Identify which cell holds the provided text, then report its [X, Y] central coordinate. 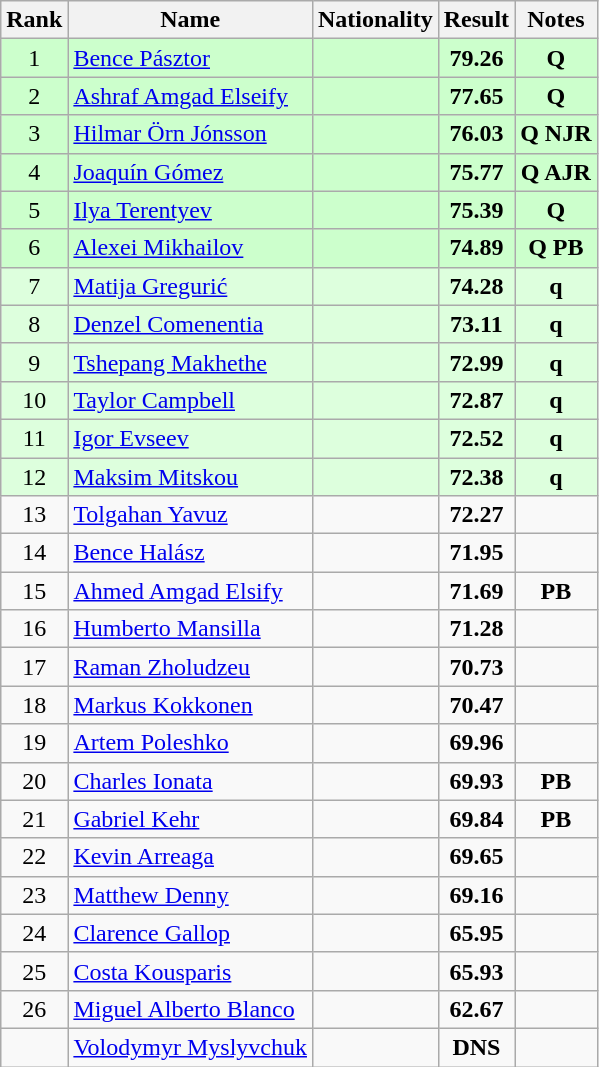
13 [34, 515]
72.87 [476, 400]
70.73 [476, 667]
Bence Pásztor [190, 58]
8 [34, 324]
Notes [556, 20]
Ilya Terentyev [190, 210]
Artem Poleshko [190, 743]
Raman Zholudzeu [190, 667]
77.65 [476, 96]
24 [34, 933]
69.84 [476, 819]
69.16 [476, 895]
Markus Kokkonen [190, 705]
22 [34, 857]
72.99 [476, 362]
70.47 [476, 705]
12 [34, 477]
Charles Ionata [190, 781]
73.11 [476, 324]
17 [34, 667]
Costa Kousparis [190, 971]
Igor Evseev [190, 438]
2 [34, 96]
75.39 [476, 210]
Taylor Campbell [190, 400]
Maksim Mitskou [190, 477]
11 [34, 438]
14 [34, 553]
74.89 [476, 248]
Kevin Arreaga [190, 857]
72.27 [476, 515]
Ashraf Amgad Elseify [190, 96]
Miguel Alberto Blanco [190, 1009]
Bence Halász [190, 553]
20 [34, 781]
Gabriel Kehr [190, 819]
4 [34, 172]
71.95 [476, 553]
Humberto Mansilla [190, 629]
79.26 [476, 58]
Denzel Comenentia [190, 324]
74.28 [476, 286]
23 [34, 895]
7 [34, 286]
Matija Gregurić [190, 286]
71.69 [476, 591]
Hilmar Örn Jónsson [190, 134]
69.96 [476, 743]
21 [34, 819]
65.95 [476, 933]
Tolgahan Yavuz [190, 515]
16 [34, 629]
Name [190, 20]
62.67 [476, 1009]
76.03 [476, 134]
69.65 [476, 857]
5 [34, 210]
75.77 [476, 172]
9 [34, 362]
25 [34, 971]
72.52 [476, 438]
Matthew Denny [190, 895]
71.28 [476, 629]
DNS [476, 1047]
Result [476, 20]
1 [34, 58]
65.93 [476, 971]
Ahmed Amgad Elsify [190, 591]
10 [34, 400]
6 [34, 248]
Nationality [375, 20]
26 [34, 1009]
Joaquín Gómez [190, 172]
Tshepang Makhethe [190, 362]
69.93 [476, 781]
19 [34, 743]
Q PB [556, 248]
72.38 [476, 477]
Rank [34, 20]
Q NJR [556, 134]
3 [34, 134]
Clarence Gallop [190, 933]
Alexei Mikhailov [190, 248]
15 [34, 591]
18 [34, 705]
Volodymyr Myslyvchuk [190, 1047]
Q AJR [556, 172]
